Find where the given text appears and provide that cell's center as (x, y) coordinate. 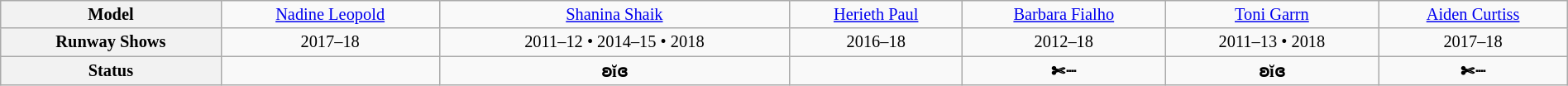
2016–18 (877, 42)
2011–13 • 2018 (1272, 42)
Nadine Leopold (330, 14)
Toni Garrn (1272, 14)
Shanina Shaik (614, 14)
Status (111, 71)
Runway Shows (111, 42)
2011–12 • 2014–15 • 2018 (614, 42)
2012–18 (1064, 42)
Aiden Curtiss (1473, 14)
Model (111, 14)
Herieth Paul (877, 14)
Barbara Fialho (1064, 14)
